Return the (x, y) coordinate for the center point of the cell that contains the specified text.  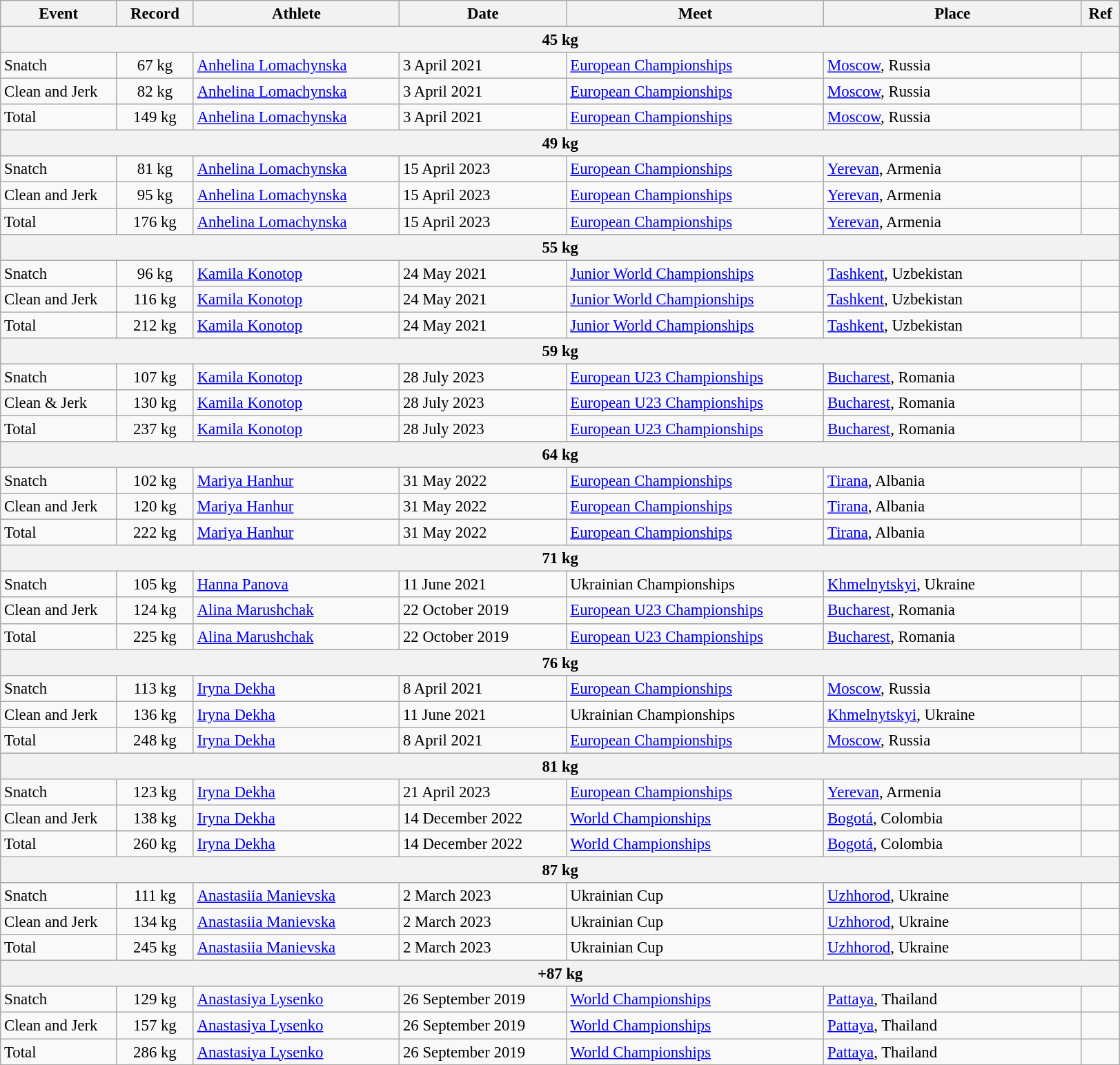
176 kg (155, 222)
95 kg (155, 195)
113 kg (155, 688)
67 kg (155, 66)
245 kg (155, 948)
21 April 2023 (483, 792)
102 kg (155, 481)
Event (59, 14)
Meet (696, 14)
225 kg (155, 636)
59 kg (560, 351)
Place (952, 14)
124 kg (155, 611)
138 kg (155, 818)
107 kg (155, 377)
149 kg (155, 117)
157 kg (155, 1026)
105 kg (155, 585)
Athlete (296, 14)
Hanna Panova (296, 585)
87 kg (560, 870)
82 kg (155, 92)
Record (155, 14)
116 kg (155, 299)
260 kg (155, 844)
120 kg (155, 507)
55 kg (560, 247)
222 kg (155, 533)
96 kg (155, 273)
Date (483, 14)
130 kg (155, 403)
123 kg (155, 792)
286 kg (155, 1052)
Ref (1101, 14)
45 kg (560, 40)
64 kg (560, 455)
111 kg (155, 896)
212 kg (155, 325)
76 kg (560, 663)
248 kg (155, 741)
+87 kg (560, 974)
129 kg (155, 1000)
49 kg (560, 144)
237 kg (155, 429)
134 kg (155, 922)
Clean & Jerk (59, 403)
136 kg (155, 714)
71 kg (560, 558)
